Extract the (x, y) coordinate from the center of the cell holding the provided text.  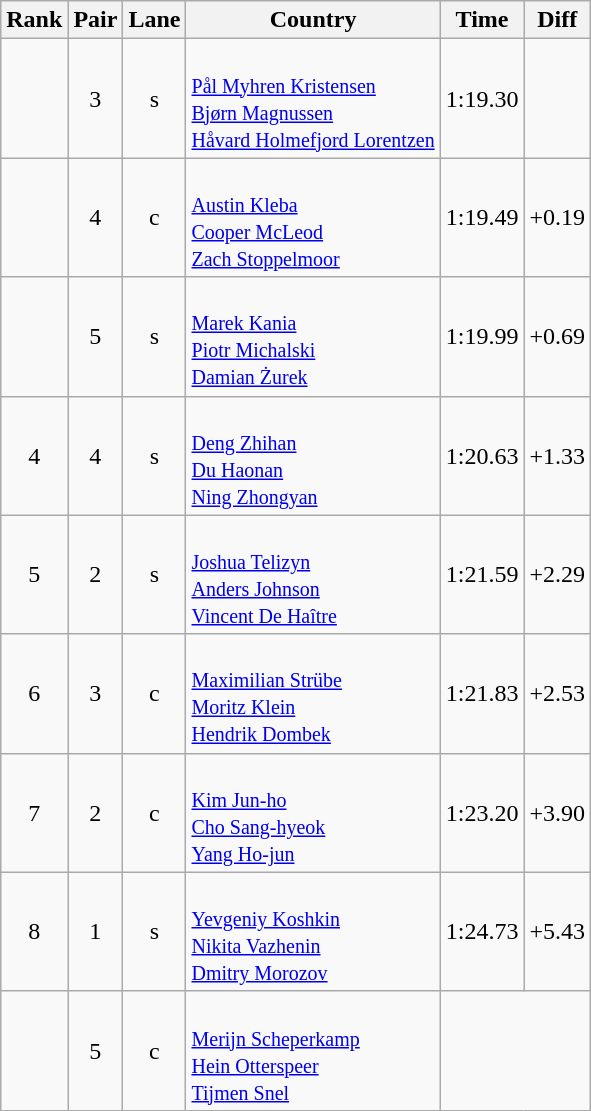
Pair (96, 20)
Merijn ScheperkampHein OtterspeerTijmen Snel (313, 1050)
Austin KlebaCooper McLeodZach Stoppelmoor (313, 218)
Time (482, 20)
+1.33 (558, 456)
+2.53 (558, 694)
+0.19 (558, 218)
1:23.20 (482, 812)
8 (34, 932)
Pål Myhren KristensenBjørn MagnussenHåvard Holmefjord Lorentzen (313, 98)
+3.90 (558, 812)
Marek KaniaPiotr MichalskiDamian Żurek (313, 336)
Maximilian StrübeMoritz KleinHendrik Dombek (313, 694)
1:19.49 (482, 218)
1 (96, 932)
Lane (154, 20)
Deng ZhihanDu HaonanNing Zhongyan (313, 456)
1:19.99 (482, 336)
6 (34, 694)
Joshua TelizynAnders JohnsonVincent De Haître (313, 574)
Yevgeniy KoshkinNikita VazheninDmitry Morozov (313, 932)
+2.29 (558, 574)
7 (34, 812)
1:20.63 (482, 456)
+5.43 (558, 932)
1:21.83 (482, 694)
1:19.30 (482, 98)
1:24.73 (482, 932)
Diff (558, 20)
Kim Jun-hoCho Sang-hyeokYang Ho-jun (313, 812)
+0.69 (558, 336)
Rank (34, 20)
Country (313, 20)
1:21.59 (482, 574)
